Capture the cell that displays the provided text and extract its [x, y] central coordinate. 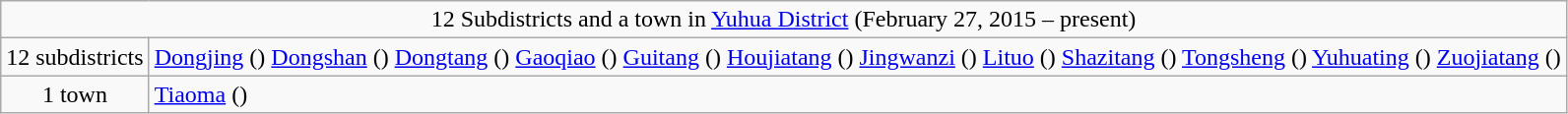
12 subdistricts [75, 57]
Tiaoma () [857, 94]
Dongjing () Dongshan () Dongtang () Gaoqiao () Guitang () Houjiatang () Jingwanzi () Lituo () Shazitang () Tongsheng () Yuhuating () Zuojiatang () [857, 57]
12 Subdistricts and a town in Yuhua District (February 27, 2015 – present) [784, 20]
1 town [75, 94]
